Extract the [X, Y] coordinate from the center of the cell holding the provided text.  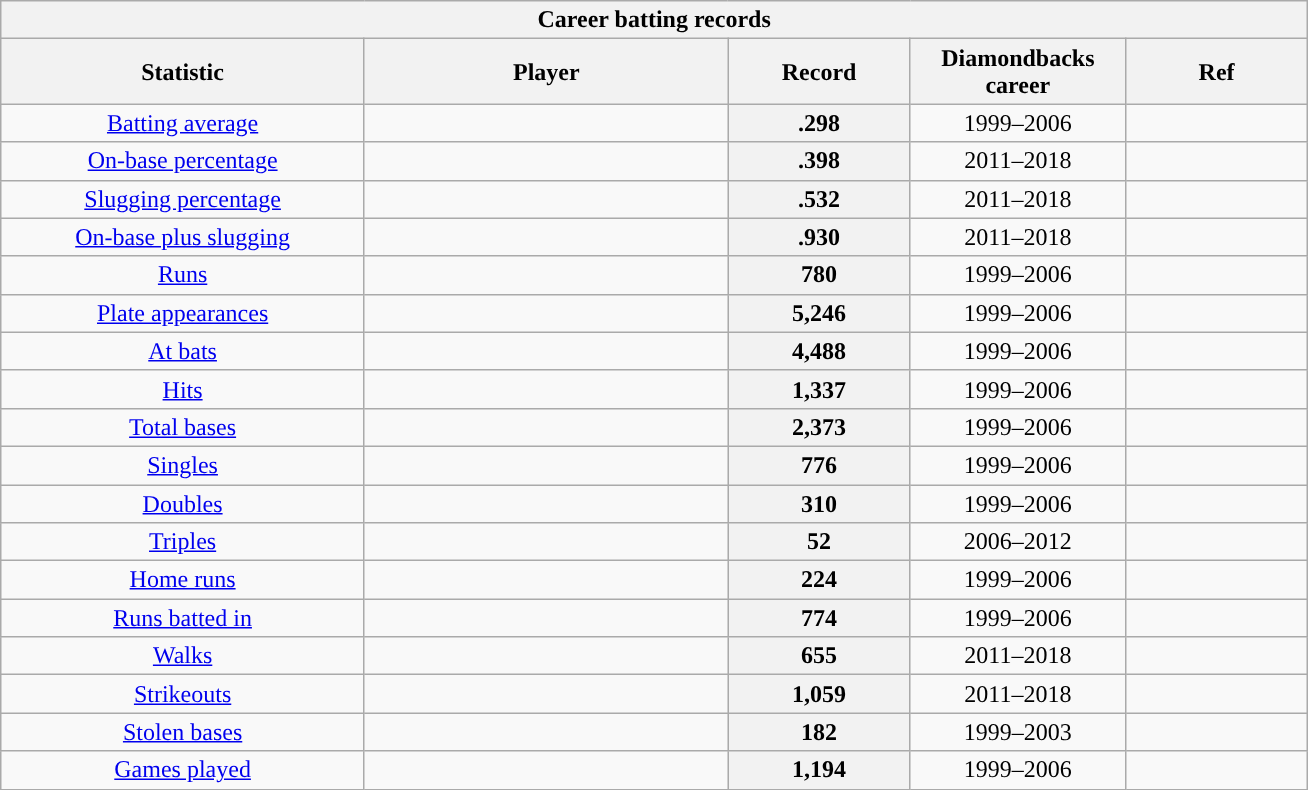
Triples [183, 542]
At bats [183, 351]
4,488 [819, 351]
Slugging percentage [183, 199]
Batting average [183, 123]
1999–2003 [1018, 732]
Walks [183, 656]
Runs [183, 275]
.298 [819, 123]
776 [819, 465]
Doubles [183, 503]
182 [819, 732]
5,246 [819, 313]
Diamondbacks career [1018, 72]
1,194 [819, 770]
Statistic [183, 72]
On-base percentage [183, 161]
Singles [183, 465]
780 [819, 275]
2006–2012 [1018, 542]
655 [819, 656]
Career batting records [654, 20]
Games played [183, 770]
.532 [819, 199]
Plate appearances [183, 313]
Strikeouts [183, 694]
On-base plus slugging [183, 237]
Stolen bases [183, 732]
Ref [1217, 72]
310 [819, 503]
Hits [183, 389]
Player [546, 72]
.930 [819, 237]
774 [819, 618]
1,059 [819, 694]
2,373 [819, 427]
.398 [819, 161]
Runs batted in [183, 618]
224 [819, 580]
Record [819, 72]
52 [819, 542]
Home runs [183, 580]
1,337 [819, 389]
Total bases [183, 427]
